For the text-containing cell, return its midpoint in [X, Y] coordinate format. 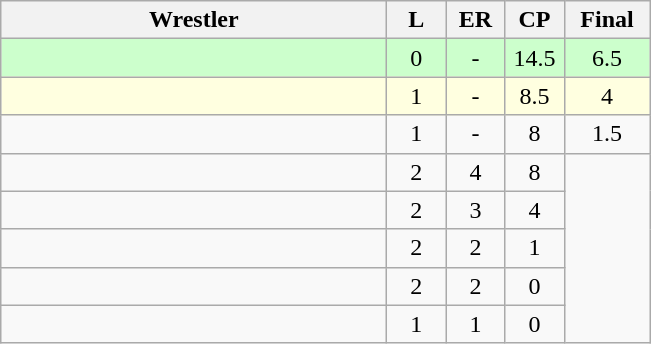
Final [607, 20]
1.5 [607, 134]
L [416, 20]
Wrestler [194, 20]
14.5 [534, 58]
8.5 [534, 96]
ER [476, 20]
CP [534, 20]
3 [476, 210]
6.5 [607, 58]
